Provide the [x, y] coordinate of the cell's center where the given text is located.  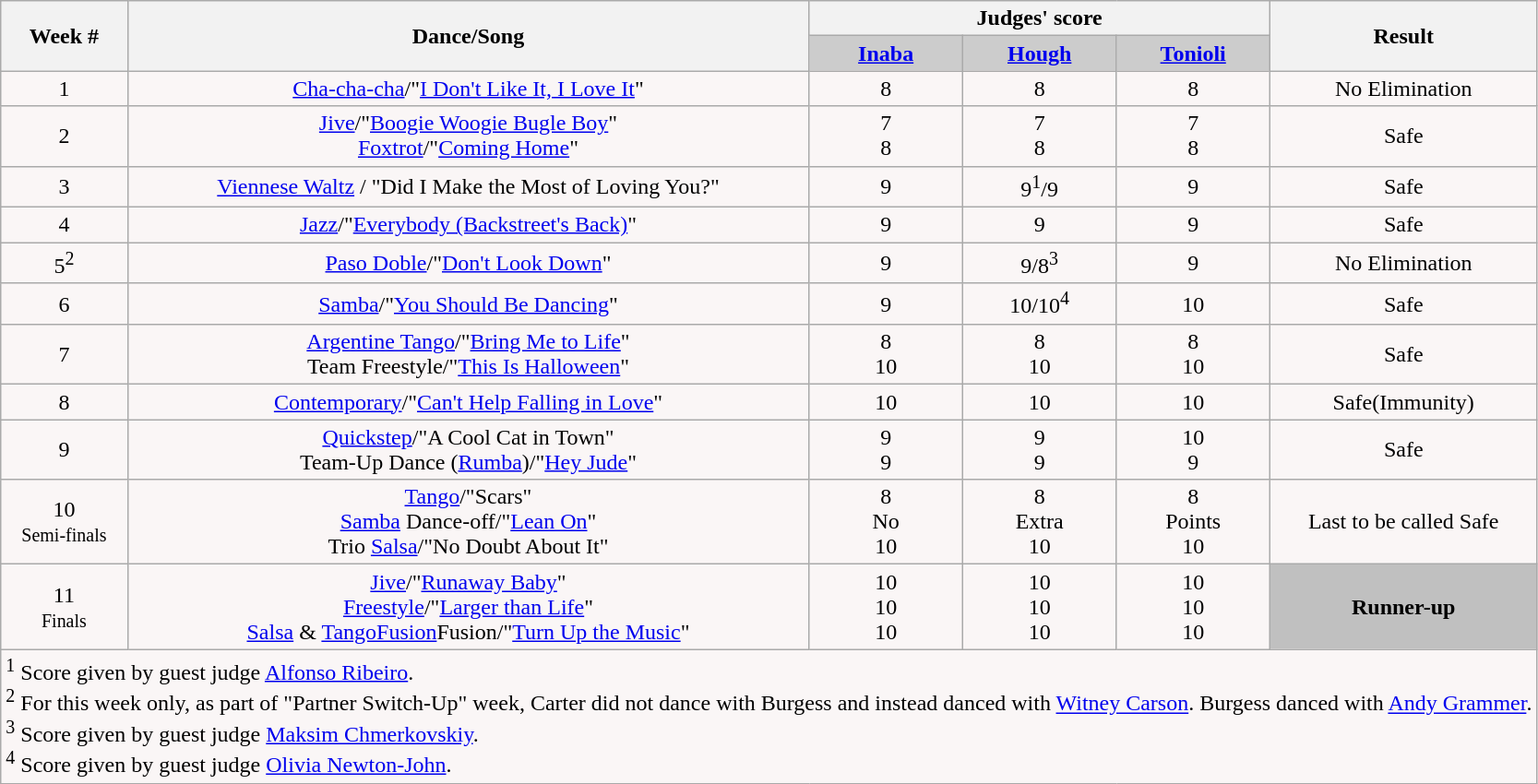
Runner-up [1403, 607]
52 [65, 264]
Tango/"Scars"Samba Dance-off/"Lean On"Trio Salsa/"No Doubt About It" [469, 522]
Jive/"Runaway Baby"Freestyle/"Larger than Life"Salsa & TangoFusionFusion/"Turn Up the Music" [469, 607]
Argentine Tango/"Bring Me to Life"Team Freestyle/"This Is Halloween" [469, 354]
4 [65, 225]
Quickstep/"A Cool Cat in Town"Team-Up Dance (Rumba)/"Hey Jude" [469, 450]
2 [65, 137]
109 [1194, 450]
Jazz/"Everybody (Backstreet's Back)" [469, 225]
Paso Doble/"Don't Look Down" [469, 264]
3 [65, 186]
9/83 [1039, 264]
91/9 [1039, 186]
Jive/"Boogie Woogie Bugle Boy"Foxtrot/"Coming Home" [469, 137]
Judges' score [1040, 18]
Last to be called Safe [1403, 522]
11Finals [65, 607]
Week # [65, 36]
1 [65, 89]
10Semi-finals [65, 522]
Tonioli [1194, 53]
Samba/"You Should Be Dancing" [469, 304]
6 [65, 304]
8No10 [886, 522]
Hough [1039, 53]
Dance/Song [469, 36]
10/104 [1039, 304]
Contemporary/"Can't Help Falling in Love" [469, 402]
7 [65, 354]
Safe(Immunity) [1403, 402]
Viennese Waltz / "Did I Make the Most of Loving You?" [469, 186]
Inaba [886, 53]
8Points10 [1194, 522]
Cha-cha-cha/"I Don't Like It, I Love It" [469, 89]
8Extra10 [1039, 522]
Result [1403, 36]
